Locate the cell with the specified text and output its (x, y) center coordinate. 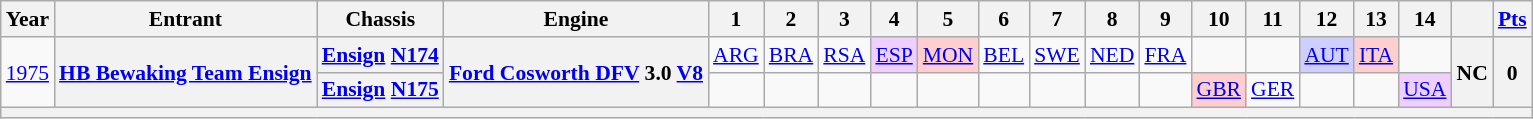
GBR (1218, 90)
Ensign N175 (380, 90)
NC (1472, 72)
HB Bewaking Team Ensign (186, 72)
3 (844, 19)
6 (1004, 19)
ARG (736, 55)
8 (1112, 19)
GER (1272, 90)
2 (792, 19)
9 (1165, 19)
0 (1512, 72)
NED (1112, 55)
Ford Cosworth DFV 3.0 V8 (576, 72)
Chassis (380, 19)
SWE (1057, 55)
Engine (576, 19)
BRA (792, 55)
7 (1057, 19)
RSA (844, 55)
1975 (28, 72)
Year (28, 19)
1 (736, 19)
11 (1272, 19)
4 (894, 19)
14 (1424, 19)
Ensign N174 (380, 55)
12 (1326, 19)
13 (1376, 19)
BEL (1004, 55)
5 (948, 19)
ESP (894, 55)
USA (1424, 90)
10 (1218, 19)
FRA (1165, 55)
Pts (1512, 19)
Entrant (186, 19)
MON (948, 55)
ITA (1376, 55)
AUT (1326, 55)
